Search for the cell housing the specified text and yield its (X, Y) center coordinate. 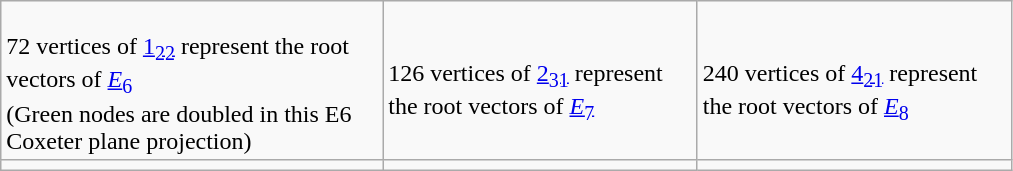
126 vertices of 231 represent the root vectors of E7 (540, 80)
240 vertices of 421 represent the root vectors of E8 (854, 80)
72 vertices of 122 represent the root vectors of E6(Green nodes are doubled in this E6 Coxeter plane projection) (192, 80)
